Capture the cell that displays the provided text and extract its (X, Y) central coordinate. 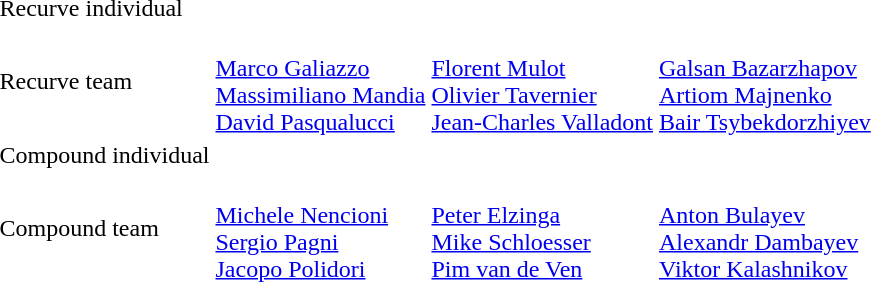
Florent MulotOlivier TavernierJean-Charles Valladont (542, 82)
Marco GaliazzoMassimiliano MandiaDavid Pasqualucci (320, 82)
